Extract the (X, Y) coordinate from the center of the cell holding the provided text.  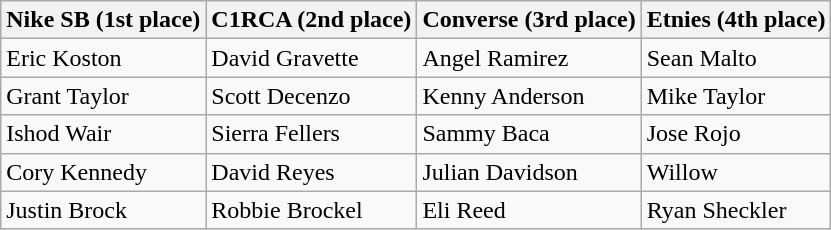
Nike SB (1st place) (104, 20)
David Gravette (312, 58)
Mike Taylor (736, 96)
Robbie Brockel (312, 210)
David Reyes (312, 172)
Justin Brock (104, 210)
C1RCA (2nd place) (312, 20)
Ishod Wair (104, 134)
Jose Rojo (736, 134)
Sammy Baca (529, 134)
Ryan Sheckler (736, 210)
Cory Kennedy (104, 172)
Angel Ramirez (529, 58)
Eric Koston (104, 58)
Scott Decenzo (312, 96)
Etnies (4th place) (736, 20)
Sean Malto (736, 58)
Grant Taylor (104, 96)
Julian Davidson (529, 172)
Eli Reed (529, 210)
Kenny Anderson (529, 96)
Willow (736, 172)
Converse (3rd place) (529, 20)
Sierra Fellers (312, 134)
